From the cell containing the given text, extract its center point as [X, Y] coordinate. 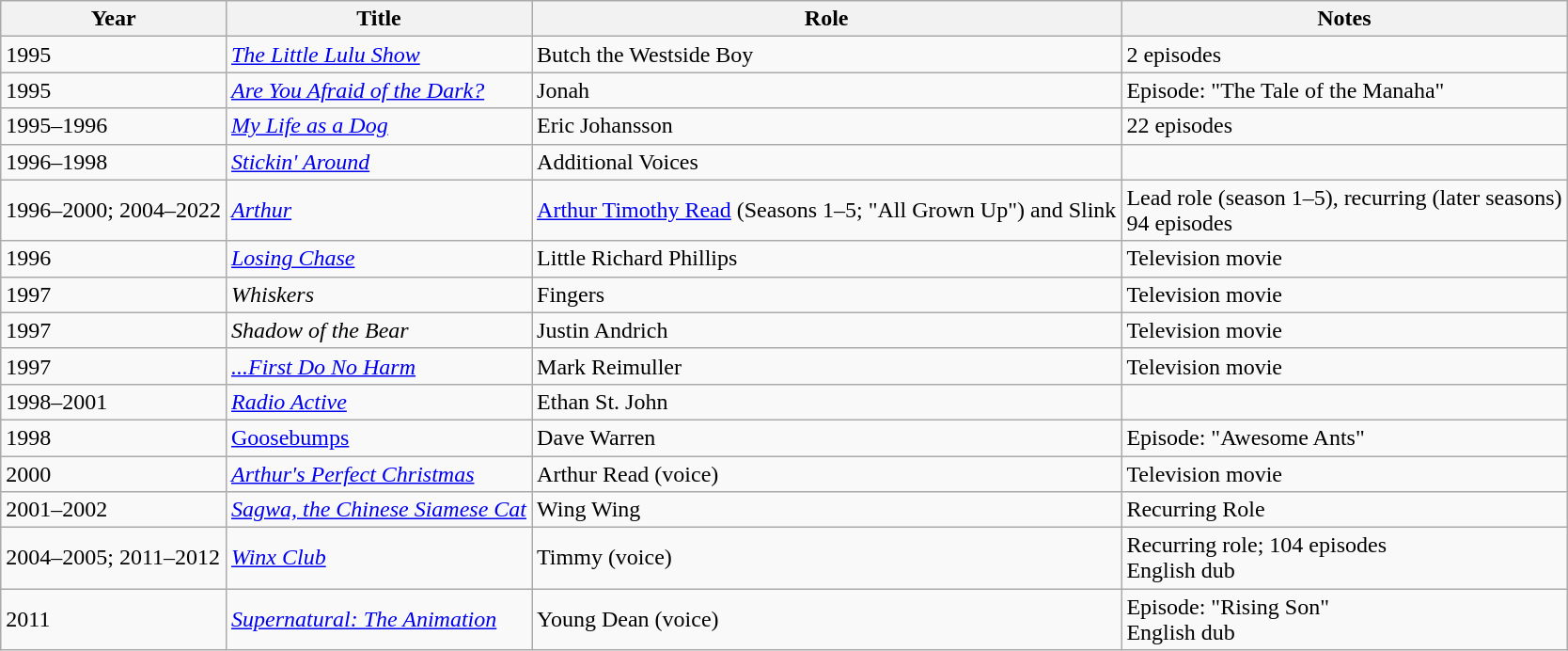
Losing Chase [378, 259]
1996 [114, 259]
2000 [114, 473]
Shadow of the Bear [378, 330]
Recurring role; 104 episodesEnglish dub [1344, 559]
1996–1998 [114, 162]
Ethan St. John [827, 402]
1998 [114, 437]
Lead role (season 1–5), recurring (later seasons)94 episodes [1344, 211]
Arthur [378, 211]
Justin Andrich [827, 330]
The Little Lulu Show [378, 55]
Recurring Role [1344, 510]
2 episodes [1344, 55]
Winx Club [378, 559]
Supernatural: The Animation [378, 619]
Year [114, 19]
Mark Reimuller [827, 366]
2001–2002 [114, 510]
Arthur Read (voice) [827, 473]
Whiskers [378, 294]
Fingers [827, 294]
Radio Active [378, 402]
Goosebumps [378, 437]
Little Richard Phillips [827, 259]
Dave Warren [827, 437]
Episode: "The Tale of the Manaha" [1344, 90]
Young Dean (voice) [827, 619]
Arthur's Perfect Christmas [378, 473]
2004–2005; 2011–2012 [114, 559]
Title [378, 19]
1996–2000; 2004–2022 [114, 211]
Wing Wing [827, 510]
Arthur Timothy Read (Seasons 1–5; "All Grown Up") and Slink [827, 211]
Episode: "Rising Son"English dub [1344, 619]
Timmy (voice) [827, 559]
Jonah [827, 90]
Eric Johansson [827, 126]
Role [827, 19]
Are You Afraid of the Dark? [378, 90]
Episode: "Awesome Ants" [1344, 437]
...First Do No Harm [378, 366]
2011 [114, 619]
Butch the Westside Boy [827, 55]
1995–1996 [114, 126]
1998–2001 [114, 402]
Additional Voices [827, 162]
Stickin' Around [378, 162]
Notes [1344, 19]
Sagwa, the Chinese Siamese Cat [378, 510]
22 episodes [1344, 126]
My Life as a Dog [378, 126]
